Output the [x, y] coordinate of the center of the cell containing the given text.  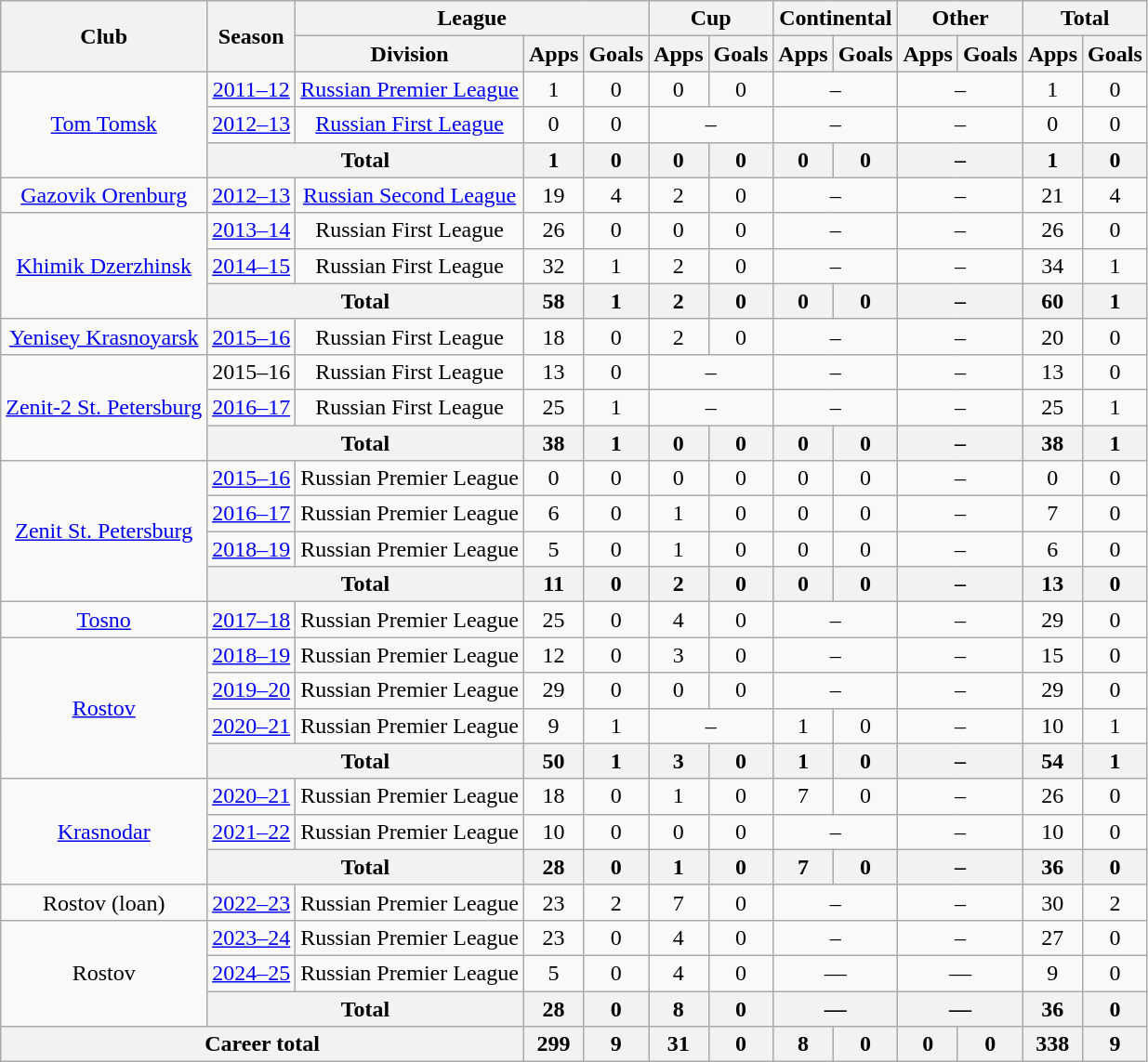
Division [410, 54]
2022–23 [251, 902]
31 [679, 1044]
21 [1052, 195]
338 [1052, 1044]
299 [553, 1044]
50 [553, 761]
Yenisey Krasnoyarsk [104, 336]
Career total [262, 1044]
12 [553, 655]
League [472, 19]
Gazovik Orenburg [104, 195]
34 [1052, 266]
Zenit-2 St. Petersburg [104, 407]
Rostov (loan) [104, 902]
32 [553, 266]
11 [553, 584]
60 [1052, 301]
Tosno [104, 620]
Krasnodar [104, 832]
2013–14 [251, 230]
2019–20 [251, 690]
2023–24 [251, 937]
19 [553, 195]
2024–25 [251, 973]
54 [1052, 761]
Khimik Dzerzhinsk [104, 266]
Cup [711, 19]
Club [104, 36]
2011–12 [251, 89]
Zenit St. Petersburg [104, 531]
Continental [836, 19]
20 [1052, 336]
2021–22 [251, 832]
2017–18 [251, 620]
15 [1052, 655]
2014–15 [251, 266]
Tom Tomsk [104, 125]
58 [553, 301]
Other [960, 19]
27 [1052, 937]
Season [251, 36]
30 [1052, 902]
Russian Second League [410, 195]
